Locate the cell with the specified text and output its [X, Y] center coordinate. 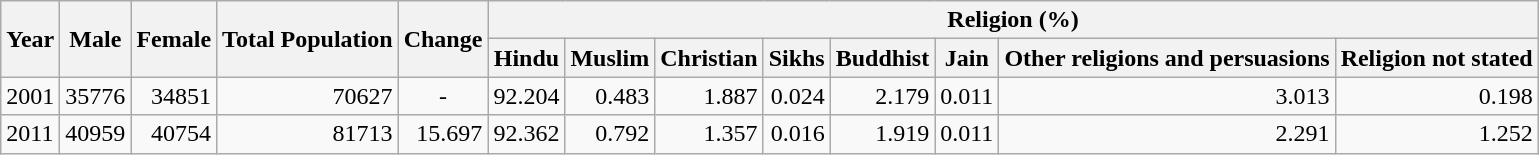
40959 [96, 134]
40754 [174, 134]
Other religions and persuasions [1167, 58]
35776 [96, 96]
0.016 [796, 134]
Change [443, 39]
2.291 [1167, 134]
Sikhs [796, 58]
Year [30, 39]
2011 [30, 134]
Total Population [308, 39]
Male [96, 39]
0.024 [796, 96]
70627 [308, 96]
1.252 [1436, 134]
92.204 [526, 96]
34851 [174, 96]
0.198 [1436, 96]
Muslim [610, 58]
0.792 [610, 134]
Buddhist [882, 58]
0.483 [610, 96]
2.179 [882, 96]
Jain [967, 58]
1.919 [882, 134]
Christian [709, 58]
1.887 [709, 96]
Hindu [526, 58]
- [443, 96]
92.362 [526, 134]
Female [174, 39]
Religion (%) [1013, 20]
Religion not stated [1436, 58]
3.013 [1167, 96]
2001 [30, 96]
15.697 [443, 134]
81713 [308, 134]
1.357 [709, 134]
